Detect which cell encompasses the target text, then output its (X, Y) center coordinate. 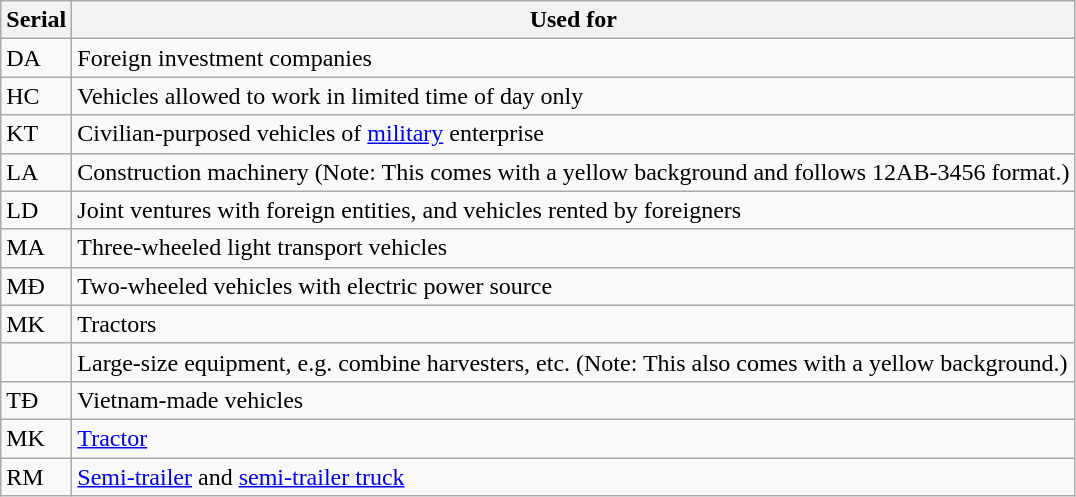
Three-wheeled light transport vehicles (574, 248)
KT (36, 134)
Joint ventures with foreign entities, and vehicles rented by foreigners (574, 210)
Large-size equipment, e.g. combine harvesters, etc. (Note: This also comes with a yellow background.) (574, 362)
MĐ (36, 286)
LD (36, 210)
Used for (574, 20)
TĐ (36, 400)
Foreign investment companies (574, 58)
Vehicles allowed to work in limited time of day only (574, 96)
HC (36, 96)
Tractor (574, 438)
Tractors (574, 324)
Vietnam-made vehicles (574, 400)
LA (36, 172)
Semi-trailer and semi-trailer truck (574, 477)
MA (36, 248)
Civilian-purposed vehicles of military enterprise (574, 134)
DA (36, 58)
RM (36, 477)
Two-wheeled vehicles with electric power source (574, 286)
Construction machinery (Note: This comes with a yellow background and follows 12AB-3456 format.) (574, 172)
Serial (36, 20)
